Extract the (X, Y) coordinate from the center of the cell holding the provided text.  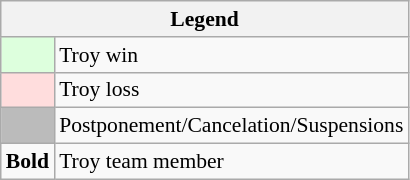
Troy team member (231, 162)
Bold (28, 162)
Postponement/Cancelation/Suspensions (231, 126)
Legend (205, 19)
Troy win (231, 55)
Troy loss (231, 90)
